Output the (x, y) coordinate of the center of the cell containing the given text.  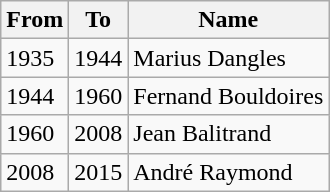
2015 (98, 172)
Jean Balitrand (228, 134)
Name (228, 20)
Fernand Bouldoires (228, 96)
To (98, 20)
1935 (35, 58)
Marius Dangles (228, 58)
André Raymond (228, 172)
From (35, 20)
